Determine the (X, Y) coordinate at the center of the cell enclosing the given text.  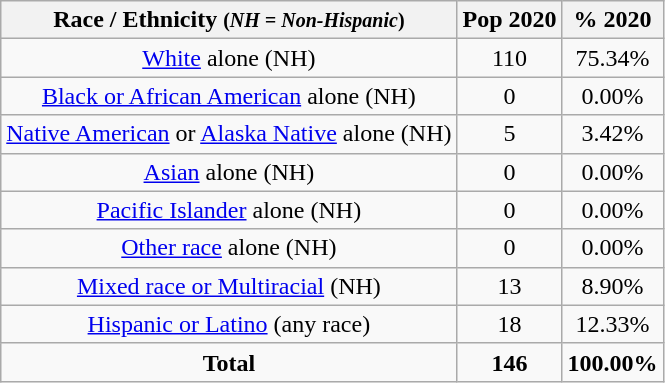
13 (510, 286)
110 (510, 58)
3.42% (612, 134)
Asian alone (NH) (229, 172)
Pacific Islander alone (NH) (229, 210)
100.00% (612, 362)
% 2020 (612, 20)
Pop 2020 (510, 20)
75.34% (612, 58)
5 (510, 134)
Total (229, 362)
Other race alone (NH) (229, 248)
Native American or Alaska Native alone (NH) (229, 134)
8.90% (612, 286)
Black or African American alone (NH) (229, 96)
White alone (NH) (229, 58)
12.33% (612, 324)
Race / Ethnicity (NH = Non-Hispanic) (229, 20)
18 (510, 324)
146 (510, 362)
Hispanic or Latino (any race) (229, 324)
Mixed race or Multiracial (NH) (229, 286)
